Return the (X, Y) coordinate for the center point of the cell that contains the specified text.  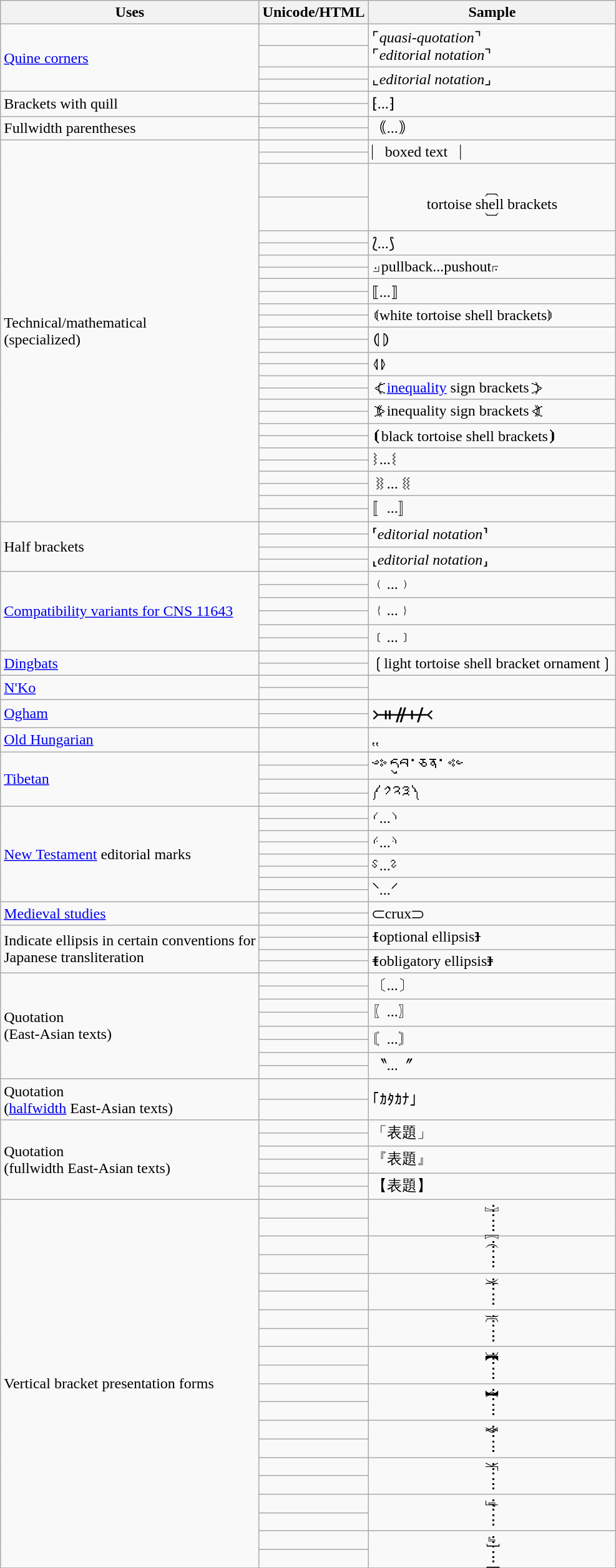
﹛...﹜ (492, 611)
Vertical bracket presentation forms (130, 1384)
︿︙︙﹀ (492, 1439)
Tibetan (130, 779)
Ogham (130, 714)
⦓inequality sign brackets⦔ (492, 387)
﹙...﹚ (492, 585)
｢ｶﾀｶﾅ｣ (492, 1099)
Old Hungarian (130, 739)
｟...｠ (492, 128)
⦇⦈ (492, 339)
Half brackets (130, 547)
︗︙︙︘ (492, 1218)
⧘...⧙ (492, 460)
Quotation(halfwidth East-Asian texts) (130, 1099)
﹁︙︙﹂ (492, 1476)
⸉...⸊ (492, 866)
⸤editorial notation⸥ (492, 559)
⦕inequality sign brackets⦖ (492, 411)
⦗black tortoise shell brackets⦘ (492, 436)
Brackets with quill (130, 104)
⟓pullback...pushout⟔ (492, 267)
〖...〗 (492, 1013)
Sample (492, 12)
⏠ tortoise shell brackets ⏡ (492, 197)
Quotation(East-Asian texts) (130, 1026)
Uses (130, 12)
﹝...﹞ (492, 638)
〚...〛 (492, 509)
〝...〞 (492, 1066)
⸦crux⸧ (492, 913)
Fullwidth parentheses (130, 128)
⸂...⸃ (492, 819)
『表題』 (492, 1159)
「表題」 (492, 1133)
︵︙︙︶ (492, 1254)
︻︙︙︼ (492, 1365)
⹗obligatory ellipsis⹘ (492, 961)
⹕optional ellipsis⹖ (492, 937)
⌜quasi-quotation⌝⌜editorial notation⌝ (492, 46)
༼༡༢༣༽ (492, 793)
⸄...⸅ (492, 842)
Compatibility variants for CNS 11643 (130, 611)
New Testament editorial marks (130, 854)
᚛ᚑᚌᚐᚋ᚜ (492, 714)
⌞editorial notation⌟ (492, 79)
⧚...⧛ (492, 484)
Unicode/HTML (313, 12)
Dingbats (130, 663)
⦉⦊ (492, 364)
〔...〕 (492, 986)
⸌...⸍ (492, 890)
︷︙︙︸ (492, 1292)
N'Ko (130, 688)
⟬white tortoise shell brackets⟭ (492, 315)
⹂ (492, 739)
⟅...⟆ (492, 243)
〘...〙 (492, 1040)
︹︙︙︺ (492, 1328)
⎸boxed text⎹ (492, 152)
⁅...⁆ (492, 104)
﹃︙︙﹄ (492, 1512)
Quine corners (130, 58)
Indicate ellipsis in certain conventions forJapanese transliteration (130, 949)
︽︙︙︾ (492, 1401)
Technical/mathematical(specialized) (130, 331)
❲light tortoise shell bracket ornament❳ (492, 663)
【表題】 (492, 1187)
﹇︙︙﹈ (492, 1550)
༺དབུ་ཅན་༻ (492, 765)
Medieval studies (130, 913)
⸢editorial notation⸣ (492, 534)
Quotation(fullwidth East-Asian texts) (130, 1159)
⟦...⟧ (492, 291)
